For the text-containing cell, return its midpoint in (x, y) coordinate format. 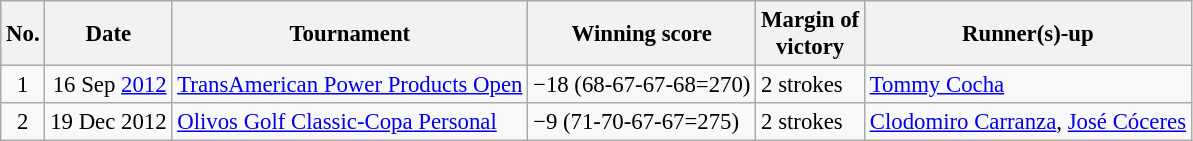
2 (23, 122)
−18 (68-67-67-68=270) (642, 85)
Tournament (350, 34)
No. (23, 34)
19 Dec 2012 (108, 122)
Date (108, 34)
Winning score (642, 34)
Margin ofvictory (810, 34)
Runner(s)-up (1028, 34)
16 Sep 2012 (108, 85)
Clodomiro Carranza, José Cóceres (1028, 122)
Olivos Golf Classic-Copa Personal (350, 122)
1 (23, 85)
Tommy Cocha (1028, 85)
TransAmerican Power Products Open (350, 85)
−9 (71-70-67-67=275) (642, 122)
